Return the (x, y) coordinate for the center point of the cell that contains the specified text.  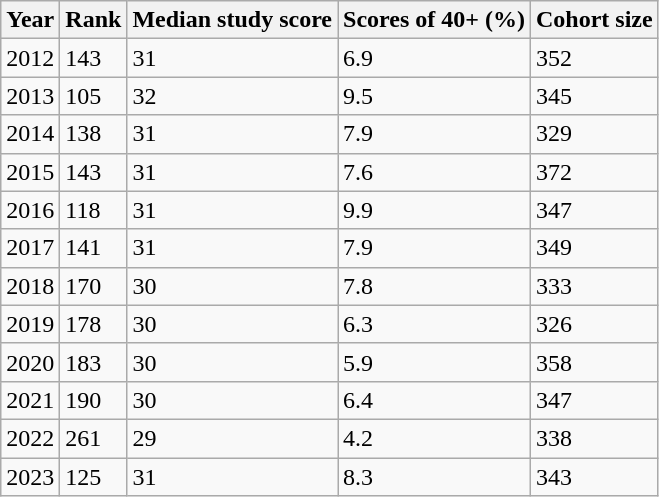
261 (94, 438)
329 (594, 134)
326 (594, 324)
105 (94, 96)
6.9 (434, 58)
Median study score (232, 20)
2023 (30, 477)
2021 (30, 400)
2013 (30, 96)
170 (94, 286)
Year (30, 20)
343 (594, 477)
2019 (30, 324)
358 (594, 362)
7.6 (434, 172)
333 (594, 286)
Scores of 40+ (%) (434, 20)
2017 (30, 248)
2016 (30, 210)
2015 (30, 172)
372 (594, 172)
118 (94, 210)
125 (94, 477)
9.9 (434, 210)
2014 (30, 134)
138 (94, 134)
349 (594, 248)
345 (594, 96)
6.4 (434, 400)
2022 (30, 438)
Rank (94, 20)
32 (232, 96)
352 (594, 58)
2012 (30, 58)
178 (94, 324)
190 (94, 400)
Cohort size (594, 20)
6.3 (434, 324)
141 (94, 248)
7.8 (434, 286)
2020 (30, 362)
29 (232, 438)
183 (94, 362)
2018 (30, 286)
4.2 (434, 438)
8.3 (434, 477)
5.9 (434, 362)
9.5 (434, 96)
338 (594, 438)
